Return the [X, Y] coordinate for the center point of the cell that contains the specified text.  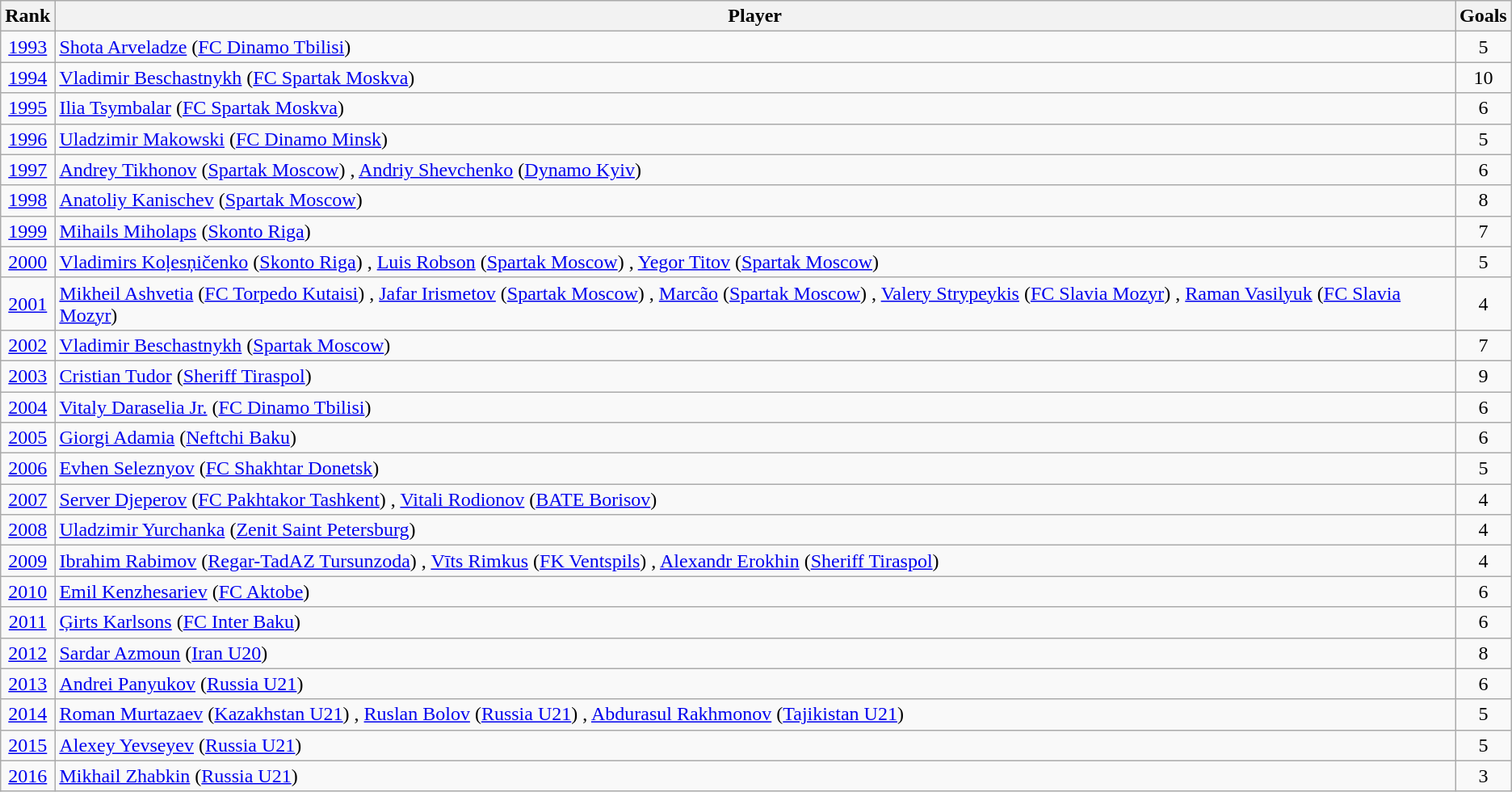
Mihails Miholaps (Skonto Riga) [755, 231]
2004 [27, 407]
2005 [27, 438]
2012 [27, 653]
1997 [27, 170]
2013 [27, 684]
Vladimir Beschastnykh (Spartak Moscow) [755, 345]
Sardar Azmoun (Iran U20) [755, 653]
2011 [27, 622]
2007 [27, 499]
Ilia Tsymbalar (FC Spartak Moskva) [755, 108]
Rank [27, 16]
1994 [27, 78]
3 [1484, 776]
2010 [27, 592]
Andrey Tikhonov (Spartak Moscow) , Andriy Shevchenko (Dynamo Kyiv) [755, 170]
10 [1484, 78]
Ibrahim Rabimov (Regar-TadAZ Tursunzoda) , Vīts Rimkus (FK Ventspils) , Alexandr Erokhin (Sheriff Tiraspol) [755, 561]
Player [755, 16]
9 [1484, 376]
Vitaly Daraselia Jr. (FC Dinamo Tbilisi) [755, 407]
Uladzimir Makowski (FC Dinamo Minsk) [755, 139]
2000 [27, 262]
1999 [27, 231]
2009 [27, 561]
Uladzimir Yurchanka (Zenit Saint Petersburg) [755, 530]
2015 [27, 745]
Server Djeperov (FC Pakhtakor Tashkent) , Vitali Rodionov (BATE Borisov) [755, 499]
Giorgi Adamia (Neftchi Baku) [755, 438]
Vladimir Beschastnykh (FC Spartak Moskva) [755, 78]
Roman Murtazaev (Kazakhstan U21) , Ruslan Bolov (Russia U21) , Abdurasul Rakhmonov (Tajikistan U21) [755, 714]
Goals [1484, 16]
Evhen Seleznyov (FC Shakhtar Donetsk) [755, 469]
Shota Arveladze (FC Dinamo Tbilisi) [755, 47]
1996 [27, 139]
2006 [27, 469]
Andrei Panyukov (Russia U21) [755, 684]
2002 [27, 345]
2003 [27, 376]
2001 [27, 304]
2008 [27, 530]
Cristian Tudor (Sheriff Tiraspol) [755, 376]
1998 [27, 200]
1995 [27, 108]
Ģirts Karlsons (FC Inter Baku) [755, 622]
Anatoliy Kanischev (Spartak Moscow) [755, 200]
Mikhail Zhabkin (Russia U21) [755, 776]
Alexey Yevseyev (Russia U21) [755, 745]
1993 [27, 47]
2014 [27, 714]
2016 [27, 776]
Vladimirs Koļesņičenko (Skonto Riga) , Luis Robson (Spartak Moscow) , Yegor Titov (Spartak Moscow) [755, 262]
Emil Kenzhesariev (FC Aktobe) [755, 592]
